Search for the cell housing the specified text and yield its [x, y] center coordinate. 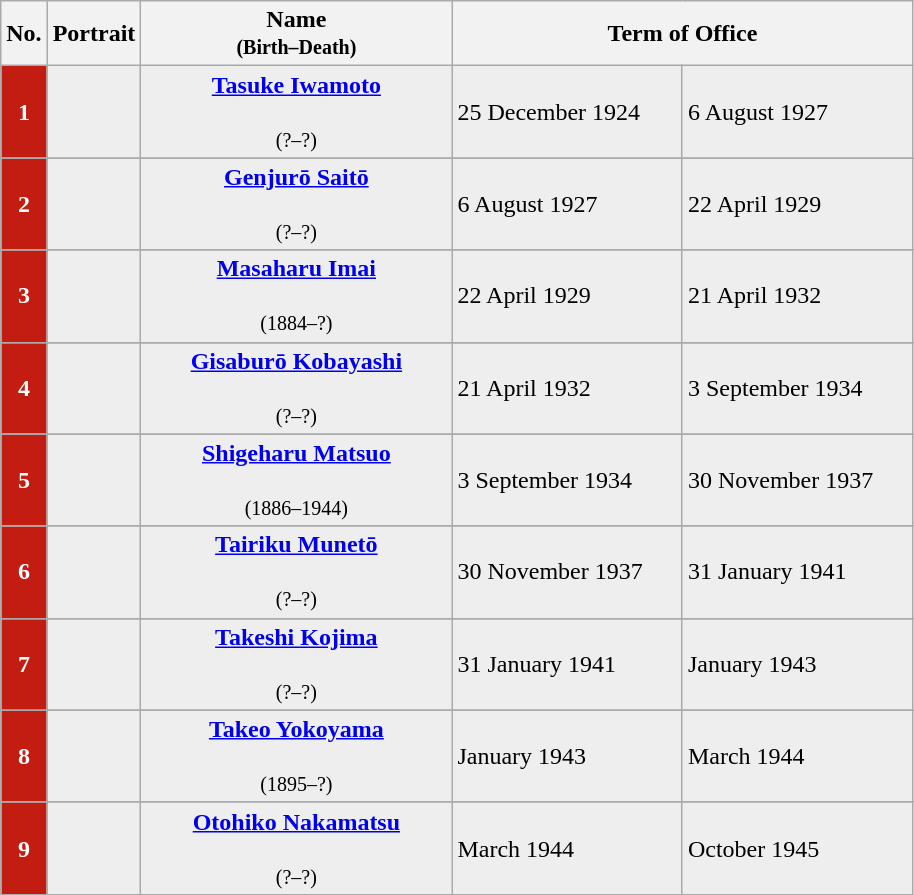
25 December 1924 [568, 112]
Takeshi Kojima(?–?) [296, 664]
7 [24, 664]
8 [24, 756]
Gisaburō Kobayashi(?–?) [296, 388]
Shigeharu Matsuo(1886–1944) [296, 480]
2 [24, 204]
Portrait [94, 34]
Otohiko Nakamatsu(?–?) [296, 848]
Masaharu Imai(1884–?) [296, 296]
October 1945 [798, 848]
No. [24, 34]
4 [24, 388]
3 [24, 296]
Term of Office [682, 34]
1 [24, 112]
Tasuke Iwamoto(?–?) [296, 112]
Tairiku Munetō(?–?) [296, 572]
9 [24, 848]
Takeo Yokoyama(1895–?) [296, 756]
Name(Birth–Death) [296, 34]
6 [24, 572]
Genjurō Saitō(?–?) [296, 204]
5 [24, 480]
